Return [x, y] of the center of cell containing provided text 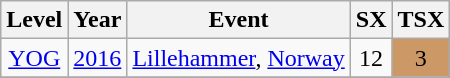
Year [98, 20]
Level [34, 20]
TSX [421, 20]
SX [371, 20]
Event [238, 20]
3 [421, 58]
12 [371, 58]
YOG [34, 58]
2016 [98, 58]
Lillehammer, Norway [238, 58]
